Return (X, Y) of the center of cell containing provided text 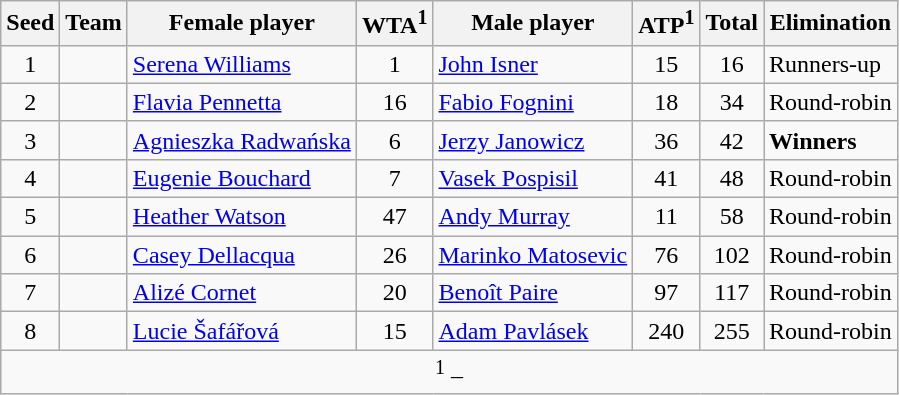
ATP1 (666, 24)
Fabio Fognini (533, 102)
97 (666, 293)
Casey Dellacqua (242, 255)
58 (732, 217)
Jerzy Janowicz (533, 140)
18 (666, 102)
47 (394, 217)
117 (732, 293)
Seed (30, 24)
3 (30, 140)
Andy Murray (533, 217)
34 (732, 102)
42 (732, 140)
102 (732, 255)
255 (732, 331)
WTA1 (394, 24)
Vasek Pospisil (533, 178)
1 – (449, 372)
Eugenie Bouchard (242, 178)
Agnieszka Radwańska (242, 140)
Winners (831, 140)
41 (666, 178)
240 (666, 331)
Male player (533, 24)
Serena Williams (242, 64)
48 (732, 178)
Flavia Pennetta (242, 102)
8 (30, 331)
Benoît Paire (533, 293)
Total (732, 24)
Lucie Šafářová (242, 331)
5 (30, 217)
20 (394, 293)
36 (666, 140)
2 (30, 102)
Elimination (831, 24)
76 (666, 255)
11 (666, 217)
Female player (242, 24)
Alizé Cornet (242, 293)
26 (394, 255)
John Isner (533, 64)
Adam Pavlásek (533, 331)
4 (30, 178)
Runners-up (831, 64)
Team (94, 24)
Marinko Matosevic (533, 255)
Heather Watson (242, 217)
